Pinpoint the cell where the given text exists, returning its (X, Y) midpoint coordinate. 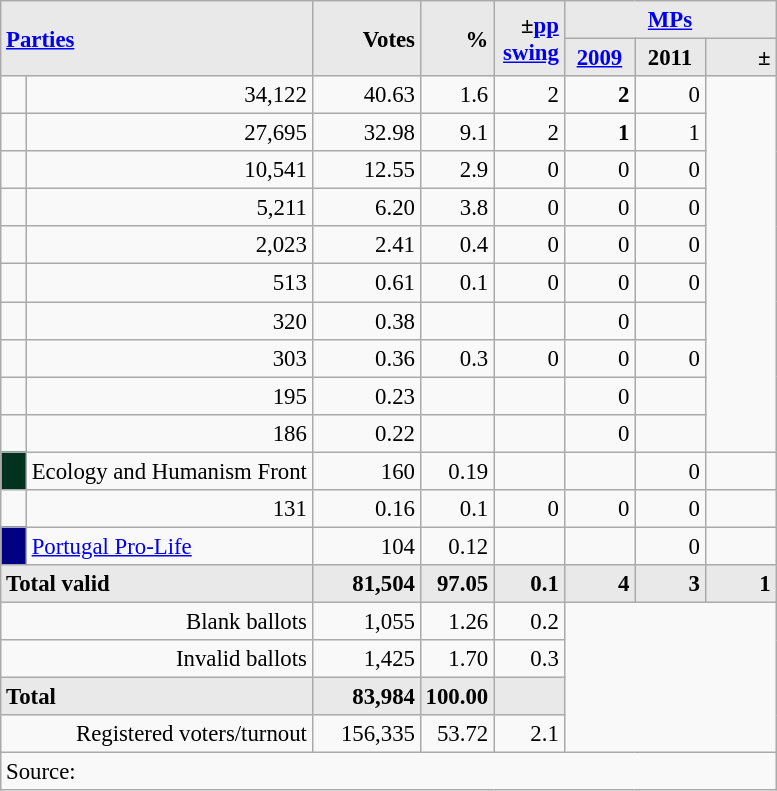
131 (169, 509)
0.2 (530, 621)
97.05 (456, 584)
1,425 (366, 659)
2.1 (530, 734)
±pp swing (530, 38)
2.9 (456, 170)
0.22 (366, 433)
32.98 (366, 133)
12.55 (366, 170)
Blank ballots (156, 621)
0.36 (366, 358)
3 (670, 584)
0.16 (366, 509)
0.23 (366, 396)
9.1 (456, 133)
0.61 (366, 283)
Registered voters/turnout (156, 734)
320 (169, 321)
195 (169, 396)
1.26 (456, 621)
156,335 (366, 734)
3.8 (456, 208)
186 (169, 433)
40.63 (366, 95)
2.41 (366, 245)
1.70 (456, 659)
0.12 (456, 546)
34,122 (169, 95)
Portugal Pro-Life (169, 546)
Votes (366, 38)
0.4 (456, 245)
10,541 (169, 170)
% (456, 38)
27,695 (169, 133)
1.6 (456, 95)
53.72 (456, 734)
± (740, 58)
MPs (670, 20)
0.19 (456, 471)
4 (600, 584)
104 (366, 546)
2,023 (169, 245)
100.00 (456, 697)
81,504 (366, 584)
1,055 (366, 621)
513 (169, 283)
2011 (670, 58)
5,211 (169, 208)
Source: (388, 772)
6.20 (366, 208)
Total valid (156, 584)
2009 (600, 58)
Ecology and Humanism Front (169, 471)
Parties (156, 38)
Invalid ballots (156, 659)
160 (366, 471)
0.38 (366, 321)
83,984 (366, 697)
Total (156, 697)
303 (169, 358)
